Scan for the cell matching the given text and deliver its [x, y] coordinate at center. 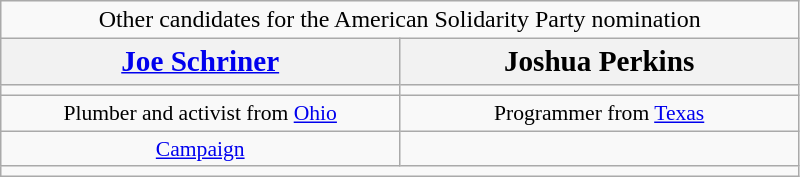
Plumber and activist from Ohio [200, 113]
Other candidates for the American Solidarity Party nomination [400, 20]
Campaign [200, 149]
Programmer from Texas [600, 113]
Joe Schriner [200, 62]
Joshua Perkins [600, 62]
